For the text-containing cell, return its midpoint in [x, y] coordinate format. 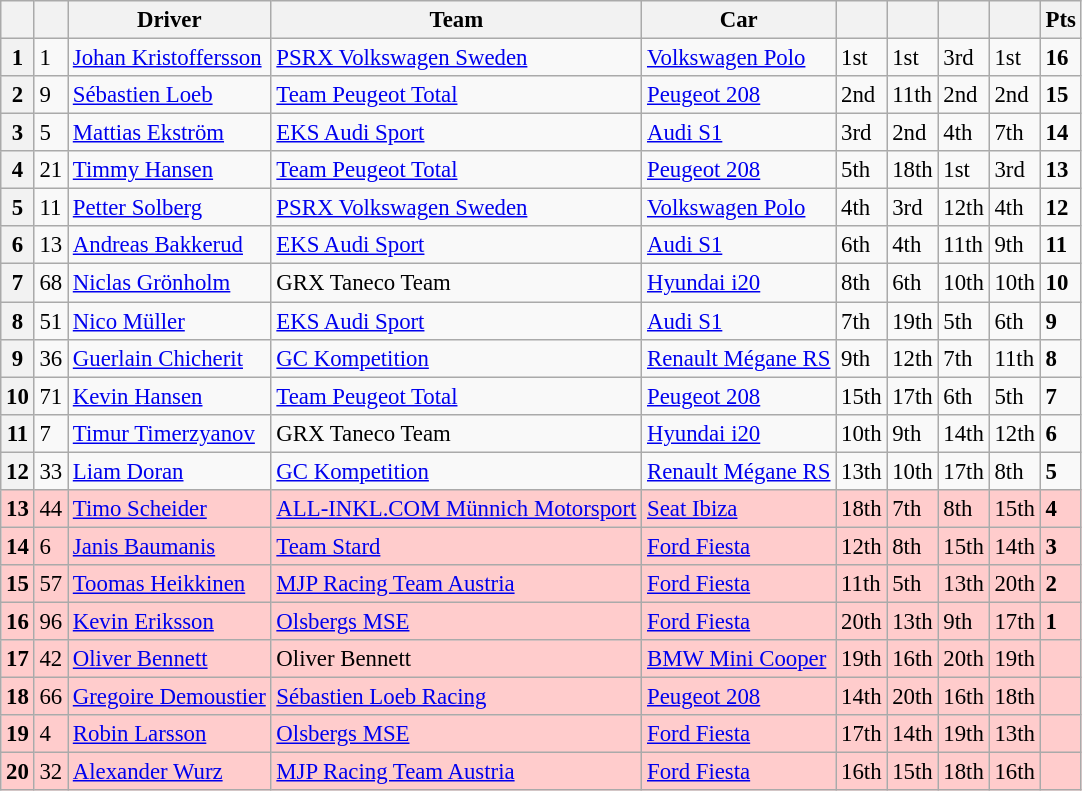
BMW Mini Cooper [739, 659]
Sébastien Loeb Racing [456, 697]
Petter Solberg [170, 208]
20 [18, 772]
ALL-INKL.COM Münnich Motorsport [456, 509]
Seat Ibiza [739, 509]
Robin Larsson [170, 734]
Timur Timerzyanov [170, 433]
Car [739, 20]
71 [50, 396]
96 [50, 621]
Toomas Heikkinen [170, 584]
36 [50, 358]
21 [50, 170]
Team [456, 20]
32 [50, 772]
18 [18, 697]
Guerlain Chicherit [170, 358]
44 [50, 509]
Alexander Wurz [170, 772]
Sébastien Loeb [170, 95]
Timo Scheider [170, 509]
Liam Doran [170, 471]
68 [50, 283]
57 [50, 584]
51 [50, 321]
Nico Müller [170, 321]
Kevin Hansen [170, 396]
Janis Baumanis [170, 546]
Driver [170, 20]
19 [18, 734]
Timmy Hansen [170, 170]
Andreas Bakkerud [170, 245]
Johan Kristoffersson [170, 58]
66 [50, 697]
Niclas Grönholm [170, 283]
Team Stard [456, 546]
33 [50, 471]
Kevin Eriksson [170, 621]
Pts [1060, 20]
Gregoire Demoustier [170, 697]
17 [18, 659]
42 [50, 659]
Mattias Ekström [170, 133]
